Pinpoint the cell where the given text exists, returning its (X, Y) midpoint coordinate. 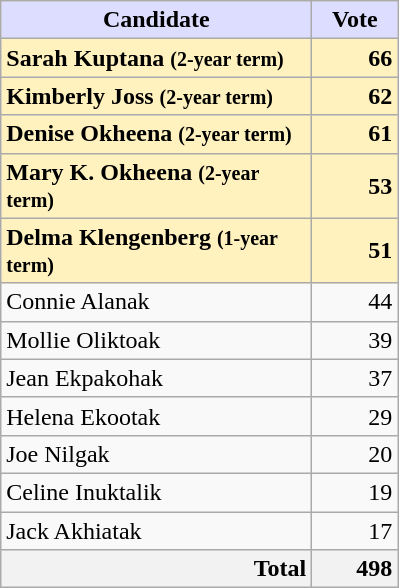
53 (355, 186)
Vote (355, 20)
39 (355, 340)
Denise Okheena (2-year term) (156, 134)
Joe Nilgak (156, 454)
44 (355, 302)
Celine Inuktalik (156, 492)
37 (355, 378)
498 (355, 569)
Helena Ekootak (156, 416)
17 (355, 531)
20 (355, 454)
Delma Klengenberg (1-year term) (156, 250)
19 (355, 492)
Jack Akhiatak (156, 531)
Kimberly Joss (2-year term) (156, 96)
29 (355, 416)
62 (355, 96)
66 (355, 58)
Mary K. Okheena (2-year term) (156, 186)
Mollie Oliktoak (156, 340)
Total (156, 569)
Candidate (156, 20)
Sarah Kuptana (2-year term) (156, 58)
61 (355, 134)
Connie Alanak (156, 302)
51 (355, 250)
Jean Ekpakohak (156, 378)
